Identify which cell holds the provided text, then report its [X, Y] central coordinate. 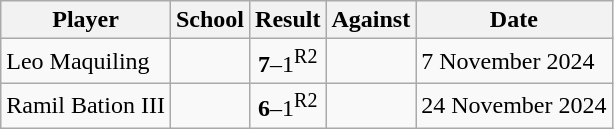
Player [86, 20]
Against [371, 20]
Leo Maquiling [86, 62]
7 November 2024 [514, 62]
Ramil Bation III [86, 106]
7–1R2 [288, 62]
24 November 2024 [514, 106]
Date [514, 20]
Result [288, 20]
6–1R2 [288, 106]
School [210, 20]
